Capture the cell that displays the provided text and extract its (X, Y) central coordinate. 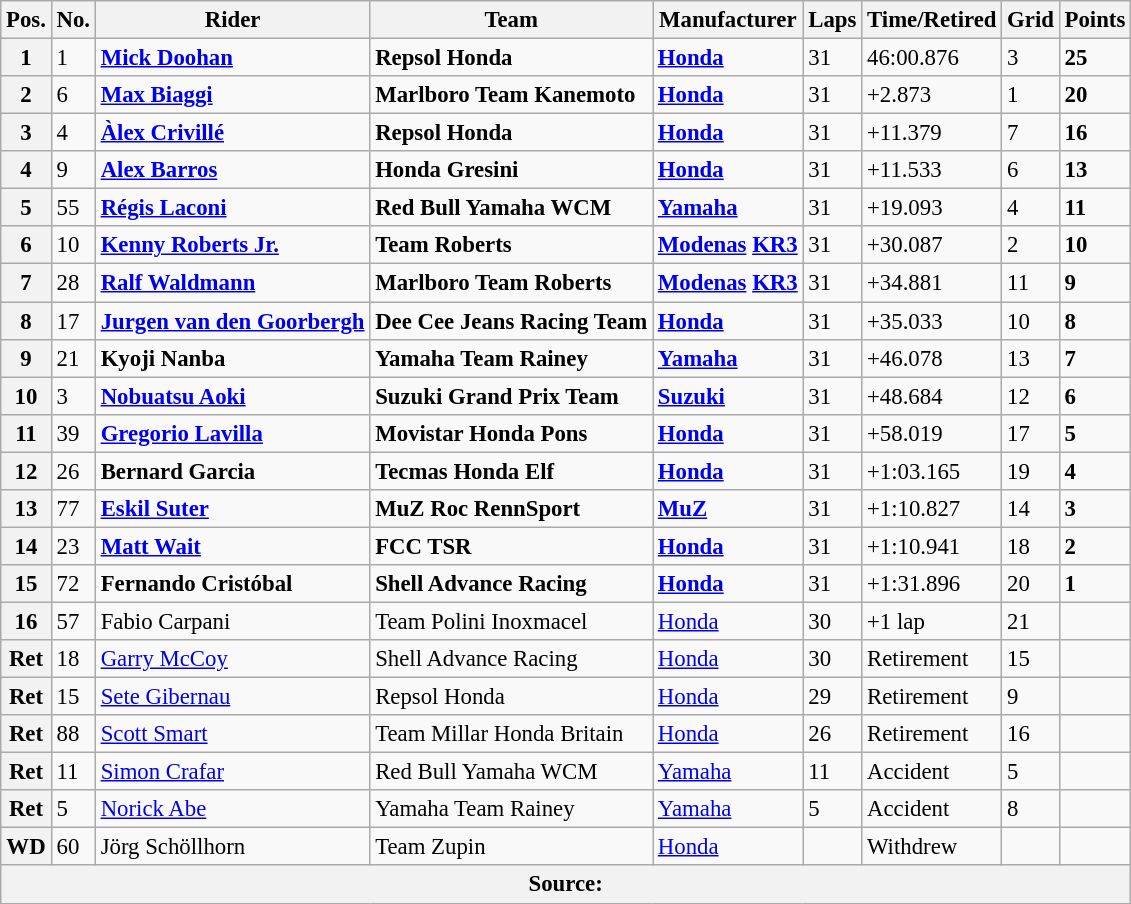
55 (73, 208)
Scott Smart (232, 734)
Eskil Suter (232, 509)
Àlex Crivillé (232, 133)
Laps (832, 20)
72 (73, 584)
Grid (1030, 20)
Dee Cee Jeans Racing Team (512, 321)
Jörg Schöllhorn (232, 847)
MuZ (728, 509)
25 (1094, 58)
+1:10.827 (932, 509)
39 (73, 433)
Team Millar Honda Britain (512, 734)
Kenny Roberts Jr. (232, 245)
19 (1030, 471)
Pos. (26, 20)
Marlboro Team Kanemoto (512, 95)
Nobuatsu Aoki (232, 396)
Withdrew (932, 847)
Manufacturer (728, 20)
No. (73, 20)
Time/Retired (932, 20)
Norick Abe (232, 809)
+11.379 (932, 133)
+35.033 (932, 321)
+1:31.896 (932, 584)
88 (73, 734)
Sete Gibernau (232, 697)
Garry McCoy (232, 659)
WD (26, 847)
Points (1094, 20)
Team Zupin (512, 847)
Team Polini Inoxmacel (512, 621)
Jurgen van den Goorbergh (232, 321)
Movistar Honda Pons (512, 433)
+11.533 (932, 170)
+46.078 (932, 358)
57 (73, 621)
Team Roberts (512, 245)
Simon Crafar (232, 772)
FCC TSR (512, 546)
+48.684 (932, 396)
Fernando Cristóbal (232, 584)
Ralf Waldmann (232, 283)
60 (73, 847)
Kyoji Nanba (232, 358)
+1:10.941 (932, 546)
77 (73, 509)
Tecmas Honda Elf (512, 471)
Matt Wait (232, 546)
Régis Laconi (232, 208)
Bernard Garcia (232, 471)
MuZ Roc RennSport (512, 509)
+19.093 (932, 208)
+1 lap (932, 621)
Fabio Carpani (232, 621)
46:00.876 (932, 58)
Mick Doohan (232, 58)
Source: (566, 885)
Gregorio Lavilla (232, 433)
23 (73, 546)
28 (73, 283)
Marlboro Team Roberts (512, 283)
+30.087 (932, 245)
Suzuki (728, 396)
Suzuki Grand Prix Team (512, 396)
Rider (232, 20)
+1:03.165 (932, 471)
+2.873 (932, 95)
Alex Barros (232, 170)
Max Biaggi (232, 95)
Team (512, 20)
+34.881 (932, 283)
+58.019 (932, 433)
Honda Gresini (512, 170)
29 (832, 697)
